Identify which cell holds the provided text, then report its (X, Y) central coordinate. 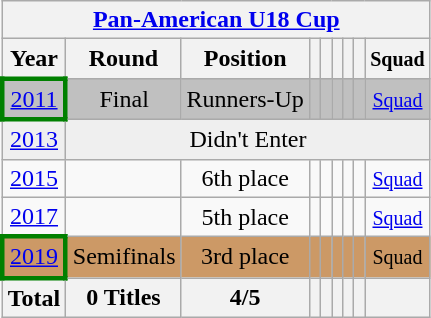
5th place (245, 217)
3rd place (245, 258)
Round (124, 59)
Total (34, 298)
Pan-American U18 Cup (216, 20)
Year (34, 59)
Didn't Enter (248, 139)
Position (245, 59)
2015 (34, 178)
4/5 (245, 298)
0 Titles (124, 298)
Runners-Up (245, 98)
2011 (34, 98)
Semifinals (124, 258)
6th place (245, 178)
Final (124, 98)
2019 (34, 258)
2013 (34, 139)
2017 (34, 217)
